Find where the given text appears and provide that cell's center as [X, Y] coordinate. 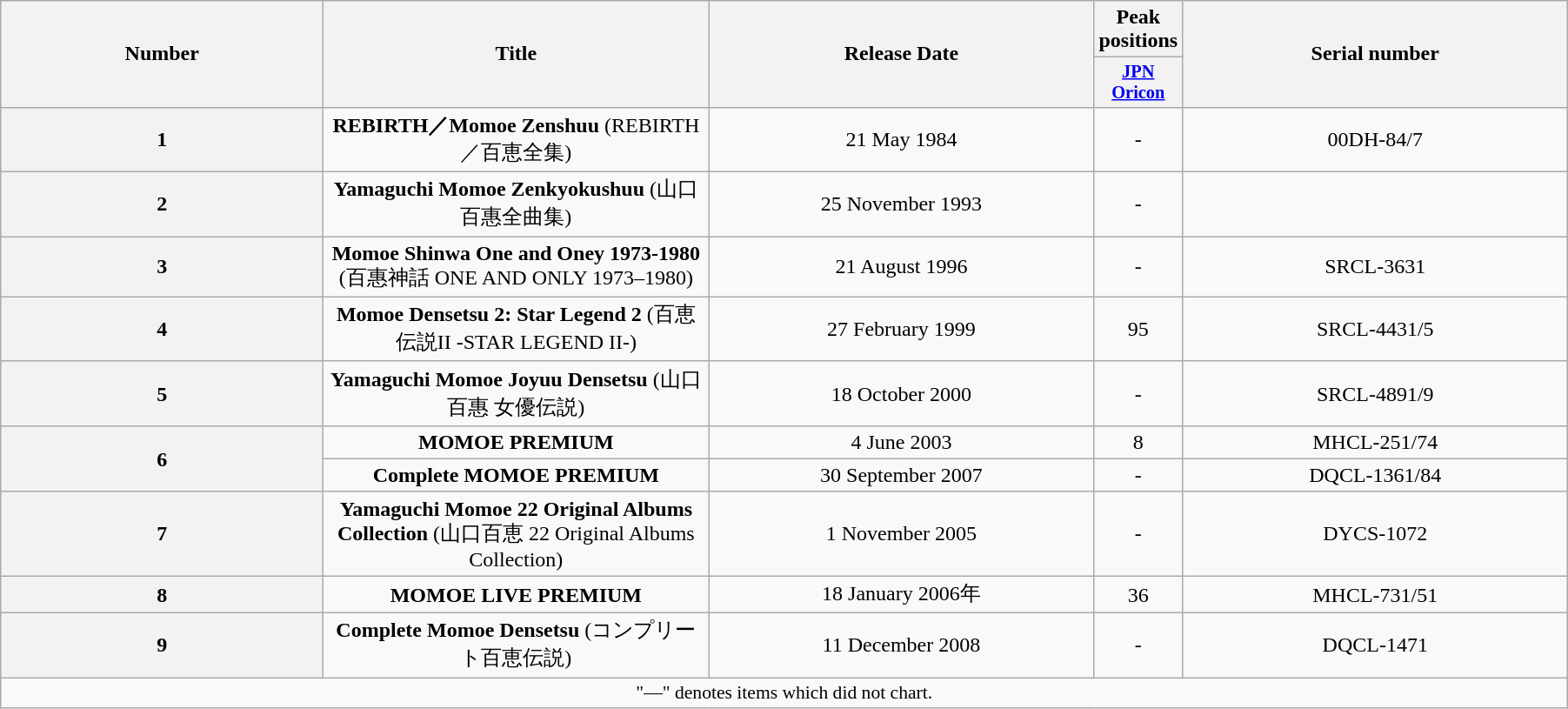
MHCL-251/74 [1376, 442]
25 November 1993 [901, 204]
Release Date [901, 54]
SRCL-4891/9 [1376, 393]
Yamaguchi Momoe 22 Original Albums Collection (山口百恵 22 Original Albums Collection) [517, 534]
Complete Momoe Densetsu (コンプリート百恵伝説) [517, 645]
"—" denotes items which did not chart. [784, 693]
18 October 2000 [901, 393]
Serial number [1376, 54]
30 September 2007 [901, 475]
MHCL-731/51 [1376, 595]
9 [162, 645]
Title [517, 54]
5 [162, 393]
DYCS-1072 [1376, 534]
1 November 2005 [901, 534]
Momoe Shinwa One and Oney 1973-1980 (百惠神話 ONE AND ONLY 1973–1980) [517, 267]
2 [162, 204]
Peak positions [1138, 30]
18 January 2006年 [901, 595]
DQCL-1361/84 [1376, 475]
4 June 2003 [901, 442]
SRCL-3631 [1376, 267]
Momoe Densetsu 2: Star Legend 2 (百恵伝説II -STAR LEGEND II-) [517, 329]
MOMOE LIVE PREMIUM [517, 595]
MOMOE PREMIUM [517, 442]
11 December 2008 [901, 645]
Yamaguchi Momoe Zenkyokushuu (山口百惠全曲集) [517, 204]
REBIRTH／Momoe Zenshuu (REBIRTH／百恵全集) [517, 139]
36 [1138, 595]
21 May 1984 [901, 139]
21 August 1996 [901, 267]
7 [162, 534]
JPNOricon [1138, 83]
95 [1138, 329]
3 [162, 267]
27 February 1999 [901, 329]
4 [162, 329]
1 [162, 139]
DQCL-1471 [1376, 645]
Yamaguchi Momoe Joyuu Densetsu (山口百惠 女優伝説) [517, 393]
00DH-84/7 [1376, 139]
6 [162, 458]
Number [162, 54]
Complete MOMOE PREMIUM [517, 475]
SRCL-4431/5 [1376, 329]
